Provide the (x, y) coordinate of the cell's center where the given text is located.  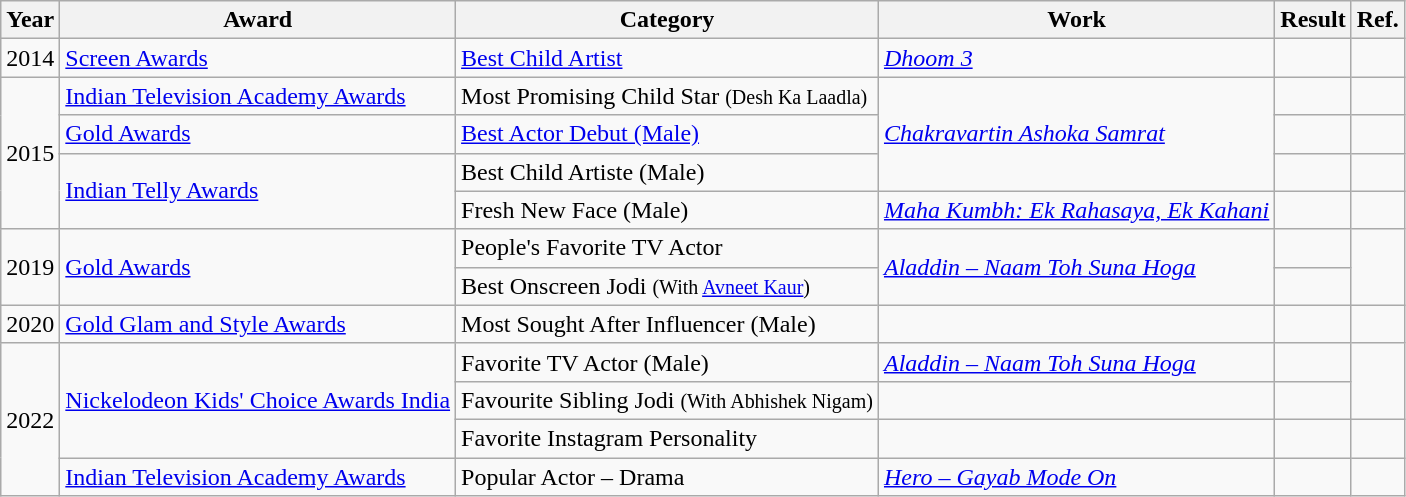
Popular Actor – Drama (668, 477)
People's Favorite TV Actor (668, 248)
Work (1076, 20)
Best Onscreen Jodi (With Avneet Kaur) (668, 286)
Best Child Artist (668, 58)
Hero – Gayab Mode On (1076, 477)
Indian Telly Awards (258, 191)
Screen Awards (258, 58)
Favourite Sibling Jodi (With Abhishek Nigam) (668, 400)
Most Promising Child Star (Desh Ka Laadla) (668, 96)
2020 (30, 324)
Nickelodeon Kids' Choice Awards India (258, 400)
Most Sought After Influencer (Male) (668, 324)
2022 (30, 419)
Category (668, 20)
Award (258, 20)
Maha Kumbh: Ek Rahasaya, Ek Kahani (1076, 210)
Chakravartin Ashoka Samrat (1076, 134)
2014 (30, 58)
Ref. (1378, 20)
2015 (30, 153)
Best Actor Debut (Male) (668, 134)
Year (30, 20)
Favorite TV Actor (Male) (668, 362)
2019 (30, 267)
Result (1313, 20)
Best Child Artiste (Male) (668, 172)
Dhoom 3 (1076, 58)
Favorite Instagram Personality (668, 438)
Gold Glam and Style Awards (258, 324)
Fresh New Face (Male) (668, 210)
